Locate the cell with the specified text and output its [X, Y] center coordinate. 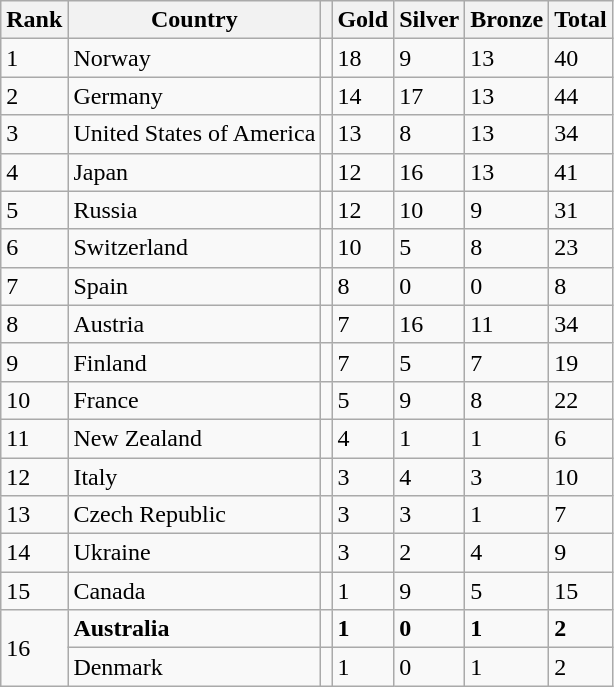
18 [363, 58]
Japan [194, 172]
Denmark [194, 667]
Silver [430, 20]
19 [581, 362]
Australia [194, 629]
Russia [194, 210]
Czech Republic [194, 515]
22 [581, 400]
Ukraine [194, 553]
Germany [194, 96]
Total [581, 20]
New Zealand [194, 438]
Italy [194, 477]
Spain [194, 286]
41 [581, 172]
Switzerland [194, 248]
Canada [194, 591]
40 [581, 58]
Gold [363, 20]
23 [581, 248]
Rank [34, 20]
31 [581, 210]
Finland [194, 362]
Austria [194, 324]
44 [581, 96]
Norway [194, 58]
United States of America [194, 134]
17 [430, 96]
Bronze [507, 20]
Country [194, 20]
France [194, 400]
